Return the (X, Y) coordinate for the center point of the cell that contains the specified text.  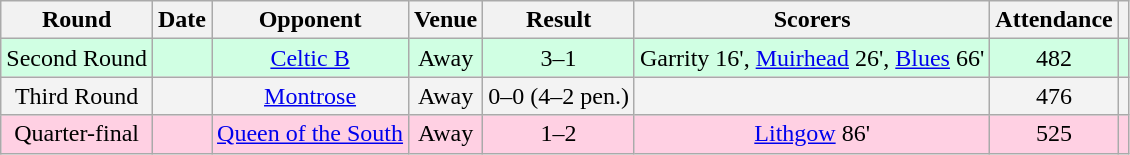
Scorers (812, 20)
482 (1054, 58)
Celtic B (310, 58)
476 (1054, 96)
Queen of the South (310, 134)
Second Round (77, 58)
0–0 (4–2 pen.) (559, 96)
Third Round (77, 96)
Attendance (1054, 20)
Round (77, 20)
3–1 (559, 58)
Date (182, 20)
1–2 (559, 134)
Quarter-final (77, 134)
Lithgow 86' (812, 134)
Garrity 16', Muirhead 26', Blues 66' (812, 58)
Montrose (310, 96)
Opponent (310, 20)
Result (559, 20)
525 (1054, 134)
Venue (446, 20)
